Identify which cell holds the provided text, then report its (x, y) central coordinate. 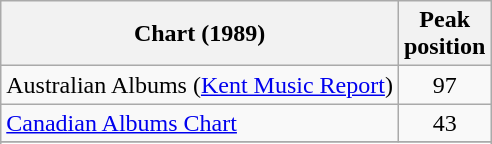
97 (444, 85)
Australian Albums (Kent Music Report) (200, 85)
Chart (1989) (200, 34)
Canadian Albums Chart (200, 123)
Peakposition (444, 34)
43 (444, 123)
